For the text-containing cell, return its midpoint in (x, y) coordinate format. 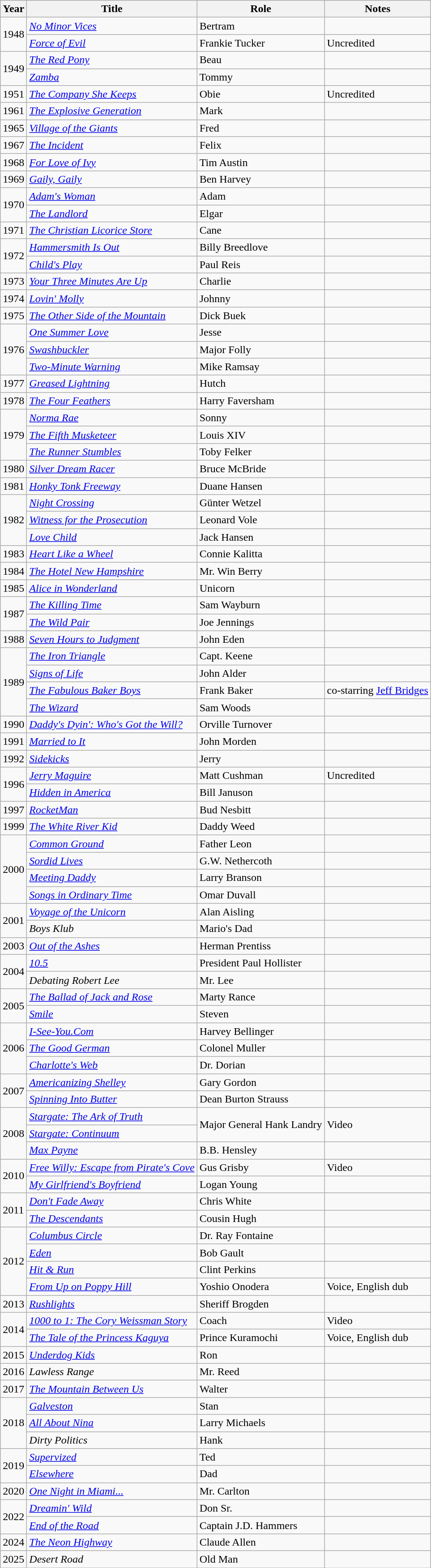
Voyage of the Unicorn (112, 912)
1000 to 1: The Cory Weissman Story (112, 1321)
The Incident (112, 145)
Mark (260, 111)
The White River Kid (112, 827)
Duane Hansen (260, 486)
Sam Wayburn (260, 605)
Hit & Run (112, 1269)
Cane (260, 231)
Elgar (260, 214)
Harry Faversham (260, 401)
Louis XIV (260, 435)
Dean Burton Strauss (260, 1099)
2015 (13, 1355)
Chris White (260, 1201)
2014 (13, 1329)
1989 (13, 682)
Sonny (260, 418)
Lawless Range (112, 1372)
The Fifth Musketeer (112, 435)
Gaily, Gaily (112, 179)
Heart Like a Wheel (112, 554)
1996 (13, 784)
Major General Hank Landry (260, 1125)
Charlotte's Web (112, 1065)
1976 (13, 350)
Logan Young (260, 1184)
1971 (13, 231)
1979 (13, 435)
End of the Road (112, 1525)
1973 (13, 282)
Supervized (112, 1457)
Lovin' Molly (112, 299)
2012 (13, 1261)
G.W. Nethercoth (260, 861)
B.B. Hensley (260, 1150)
Your Three Minutes Are Up (112, 282)
The Hotel New Hampshire (112, 571)
Bruce McBride (260, 469)
Mario's Dad (260, 929)
2007 (13, 1091)
Common Ground (112, 844)
1992 (13, 759)
Dad (260, 1474)
Cousin Hugh (260, 1218)
1968 (13, 162)
Prince Kuramochi (260, 1338)
The Company She Keeps (112, 94)
Walter (260, 1389)
1975 (13, 316)
I-See-You.Com (112, 1031)
2010 (13, 1176)
Omar Duvall (260, 895)
Daddy Weed (260, 827)
2003 (13, 946)
Alice in Wonderland (112, 588)
Daddy's Dyin': Who's Got the Will? (112, 724)
John Alder (260, 673)
Don Sr. (260, 1508)
From Up on Poppy Hill (112, 1286)
Dr. Dorian (260, 1065)
Boys Klub (112, 929)
Role (260, 9)
1980 (13, 469)
Bill Januson (260, 793)
All About Nina (112, 1423)
Honky Tonk Freeway (112, 486)
1983 (13, 554)
2000 (13, 869)
1972 (13, 256)
Gus Grisby (260, 1167)
The Ballad of Jack and Rose (112, 997)
Love Child (112, 537)
2011 (13, 1210)
Elsewhere (112, 1474)
The Other Side of the Mountain (112, 316)
The Landlord (112, 214)
Hank (260, 1440)
Two-Minute Warning (112, 367)
Larry Michaels (260, 1423)
1981 (13, 486)
1991 (13, 741)
Married to It (112, 741)
1974 (13, 299)
Ted (260, 1457)
1978 (13, 401)
2025 (13, 1559)
Smile (112, 1014)
Ron (260, 1355)
Sheriff Brogden (260, 1304)
1967 (13, 145)
1985 (13, 588)
Sidekicks (112, 759)
2022 (13, 1517)
Underdog Kids (112, 1355)
Steven (260, 1014)
Paul Reis (260, 265)
Silver Dream Racer (112, 469)
Marty Rance (260, 997)
Hutch (260, 384)
Columbus Circle (112, 1235)
The Tale of the Princess Kaguya (112, 1338)
Father Leon (260, 844)
Joe Jennings (260, 622)
Colonel Muller (260, 1048)
Out of the Ashes (112, 946)
Jerry (260, 759)
Night Crossing (112, 503)
Bud Nesbitt (260, 810)
Bertram (260, 26)
2018 (13, 1423)
Greased Lightning (112, 384)
Stargate: Continuum (112, 1133)
Mr. Win Berry (260, 571)
2017 (13, 1389)
Hidden in America (112, 793)
Sordid Lives (112, 861)
2019 (13, 1465)
My Girlfriend's Boyfriend (112, 1184)
Child's Play (112, 265)
2008 (13, 1133)
Swashbuckler (112, 350)
The Fabulous Baker Boys (112, 690)
Title (112, 9)
1948 (13, 34)
Tommy (260, 77)
Mike Ramsay (260, 367)
Galveston (112, 1406)
Major Folly (260, 350)
Larry Branson (260, 878)
The Four Feathers (112, 401)
Free Willy: Escape from Pirate's Cove (112, 1167)
The Christian Licorice Store (112, 231)
Felix (260, 145)
One Summer Love (112, 333)
Year (13, 9)
Jesse (260, 333)
The Iron Triangle (112, 656)
Seven Hours to Judgment (112, 639)
Rushlights (112, 1304)
Dick Buek (260, 316)
Connie Kalitta (260, 554)
Fred (260, 128)
1988 (13, 639)
Orville Turnover (260, 724)
The Killing Time (112, 605)
1997 (13, 810)
Old Man (260, 1559)
2020 (13, 1491)
Dreamin' Wild (112, 1508)
John Eden (260, 639)
No Minor Vices (112, 26)
2005 (13, 1005)
Dirty Politics (112, 1440)
The Neon Highway (112, 1542)
1990 (13, 724)
Charlie (260, 282)
Toby Felker (260, 452)
Frank Baker (260, 690)
Jack Hansen (260, 537)
Debating Robert Lee (112, 980)
2013 (13, 1304)
The Wizard (112, 707)
Witness for the Prosecution (112, 520)
2006 (13, 1048)
Herman Prentiss (260, 946)
2001 (13, 920)
Spinning Into Butter (112, 1099)
co-starring Jeff Bridges (378, 690)
Capt. Keene (260, 656)
1969 (13, 179)
Norma Rae (112, 418)
1949 (13, 68)
Sam Woods (260, 707)
Yoshio Onodera (260, 1286)
Mr. Reed (260, 1372)
2016 (13, 1372)
Americanizing Shelley (112, 1082)
The Mountain Between Us (112, 1389)
Meeting Daddy (112, 878)
Alan Aisling (260, 912)
Don't Fade Away (112, 1201)
Ben Harvey (260, 179)
Gary Gordon (260, 1082)
Coach (260, 1321)
Max Payne (112, 1150)
One Night in Miami... (112, 1491)
1987 (13, 614)
Captain J.D. Hammers (260, 1525)
Matt Cushman (260, 776)
2024 (13, 1542)
1961 (13, 111)
Johnny (260, 299)
Songs in Ordinary Time (112, 895)
John Morden (260, 741)
Desert Road (112, 1559)
Mr. Lee (260, 980)
Signs of Life (112, 673)
1977 (13, 384)
Eden (112, 1252)
The Good German (112, 1048)
Stargate: The Ark of Truth (112, 1116)
Mr. Carlton (260, 1491)
10.5 (112, 963)
Adam (260, 196)
Bob Gault (260, 1252)
Obie (260, 94)
Stan (260, 1406)
Frankie Tucker (260, 43)
Force of Evil (112, 43)
President Paul Hollister (260, 963)
The Explosive Generation (112, 111)
1999 (13, 827)
Harvey Bellinger (260, 1031)
The Wild Pair (112, 622)
1970 (13, 205)
The Descendants (112, 1218)
Tim Austin (260, 162)
The Runner Stumbles (112, 452)
Billy Breedlove (260, 248)
Günter Wetzel (260, 503)
Dr. Ray Fontaine (260, 1235)
1982 (13, 520)
Beau (260, 60)
Unicorn (260, 588)
For Love of Ivy (112, 162)
Village of the Giants (112, 128)
Hammersmith Is Out (112, 248)
Notes (378, 9)
1951 (13, 94)
Adam's Woman (112, 196)
1984 (13, 571)
Claude Allen (260, 1542)
RocketMan (112, 810)
Jerry Maguire (112, 776)
The Red Pony (112, 60)
2004 (13, 971)
Clint Perkins (260, 1269)
Zamba (112, 77)
1965 (13, 128)
Leonard Vole (260, 520)
